Return [x, y] of the center of cell containing provided text 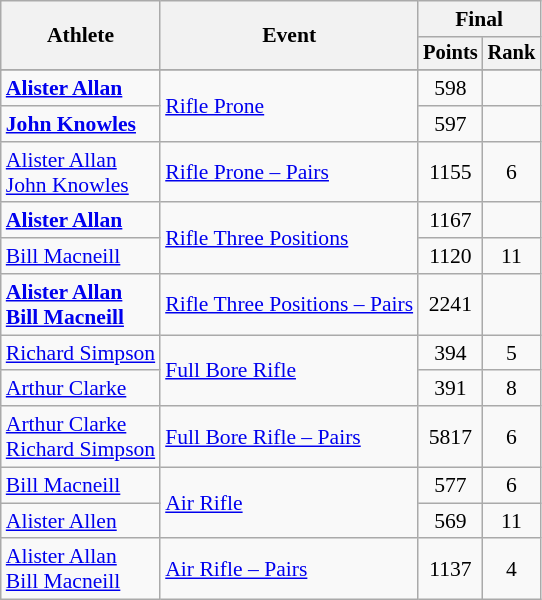
4 [512, 570]
5 [512, 353]
1120 [450, 256]
Rifle Three Positions – Pairs [289, 304]
Event [289, 36]
Alister Allen [80, 521]
597 [450, 124]
391 [450, 389]
Air Rifle – Pairs [289, 570]
Full Bore Rifle [289, 370]
577 [450, 486]
Rifle Prone – Pairs [289, 172]
Air Rifle [289, 504]
Arthur Clarke [80, 389]
1155 [450, 172]
Points [450, 54]
569 [450, 521]
1137 [450, 570]
2241 [450, 304]
8 [512, 389]
Richard Simpson [80, 353]
598 [450, 88]
John Knowles [80, 124]
Rifle Three Positions [289, 238]
Athlete [80, 36]
Arthur ClarkeRichard Simpson [80, 436]
Rifle Prone [289, 106]
1167 [450, 221]
Rank [512, 54]
394 [450, 353]
5817 [450, 436]
Final [479, 19]
Alister AllanJohn Knowles [80, 172]
Full Bore Rifle – Pairs [289, 436]
